Find where the given text appears and provide that cell's center as (X, Y) coordinate. 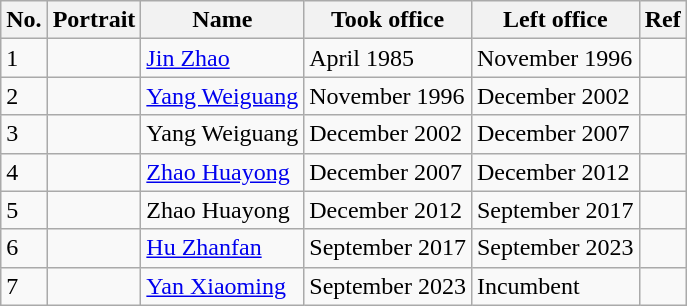
Yan Xiaoming (222, 286)
7 (24, 286)
4 (24, 172)
Portrait (94, 20)
1 (24, 58)
2 (24, 96)
Left office (555, 20)
3 (24, 134)
Hu Zhanfan (222, 248)
Ref (662, 20)
Incumbent (555, 286)
Name (222, 20)
April 1985 (388, 58)
5 (24, 210)
6 (24, 248)
Took office (388, 20)
No. (24, 20)
Jin Zhao (222, 58)
